From the cell containing the given text, extract its center point as (X, Y) coordinate. 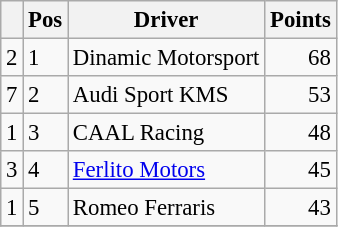
45 (300, 170)
68 (300, 58)
Ferlito Motors (166, 170)
Points (300, 20)
53 (300, 95)
7 (12, 95)
Driver (166, 20)
Dinamic Motorsport (166, 58)
4 (46, 170)
48 (300, 133)
43 (300, 208)
Romeo Ferraris (166, 208)
Audi Sport KMS (166, 95)
CAAL Racing (166, 133)
Pos (46, 20)
5 (46, 208)
